Extract the [X, Y] coordinate from the center of the cell holding the provided text.  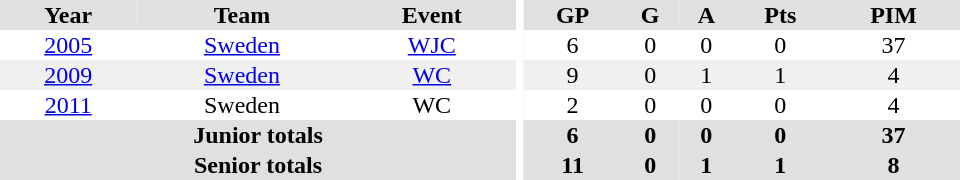
11 [572, 165]
2 [572, 105]
9 [572, 75]
Pts [781, 15]
GP [572, 15]
2011 [68, 105]
G [650, 15]
2009 [68, 75]
Event [432, 15]
Year [68, 15]
PIM [894, 15]
2005 [68, 45]
Team [242, 15]
A [706, 15]
Junior totals [258, 135]
8 [894, 165]
Senior totals [258, 165]
WJC [432, 45]
